Provide the (x, y) coordinate of the cell's center where the given text is located.  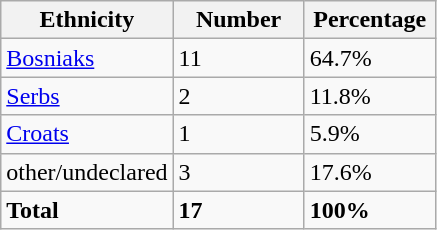
11 (238, 58)
Croats (87, 134)
17 (238, 210)
Bosniaks (87, 58)
3 (238, 172)
Total (87, 210)
Percentage (370, 20)
64.7% (370, 58)
1 (238, 134)
Number (238, 20)
2 (238, 96)
Serbs (87, 96)
11.8% (370, 96)
5.9% (370, 134)
other/undeclared (87, 172)
17.6% (370, 172)
100% (370, 210)
Ethnicity (87, 20)
